For the text-containing cell, return its midpoint in [X, Y] coordinate format. 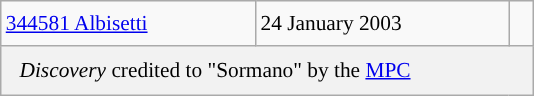
Discovery credited to "Sormano" by the MPC [267, 70]
344581 Albisetti [128, 24]
24 January 2003 [382, 24]
